Return (x, y) of the center of cell containing provided text 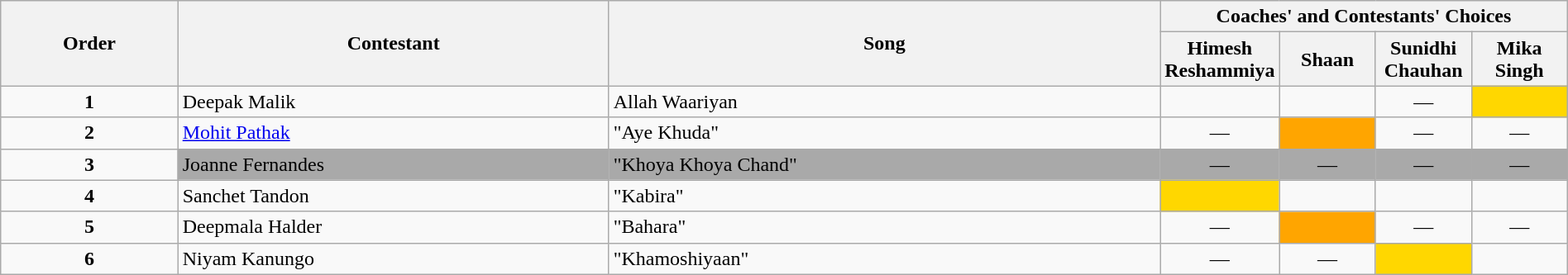
Deepmala Halder (394, 227)
Sunidhi Chauhan (1423, 59)
Mika Singh (1519, 59)
6 (89, 258)
Niyam Kanungo (394, 258)
"Khoya Khoya Chand" (885, 164)
2 (89, 133)
5 (89, 227)
Shaan (1327, 59)
Sanchet Tandon (394, 196)
1 (89, 102)
Joanne Fernandes (394, 164)
Contestant (394, 43)
"Kabira" (885, 196)
Coaches' and Contestants' Choices (1365, 17)
3 (89, 164)
"Bahara" (885, 227)
Order (89, 43)
"Aye Khuda" (885, 133)
Mohit Pathak (394, 133)
Allah Waariyan (885, 102)
Song (885, 43)
"Khamoshiyaan" (885, 258)
4 (89, 196)
Himesh Reshammiya (1220, 59)
Deepak Malik (394, 102)
